Determine the [X, Y] coordinate at the center of the cell enclosing the given text.  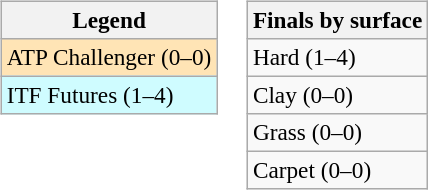
Hard (1–4) [337, 57]
ITF Futures (1–4) [108, 95]
Legend [108, 20]
ATP Challenger (0–0) [108, 57]
Grass (0–0) [337, 133]
Finals by surface [337, 20]
Carpet (0–0) [337, 171]
Clay (0–0) [337, 95]
